Search for the cell housing the specified text and yield its [X, Y] center coordinate. 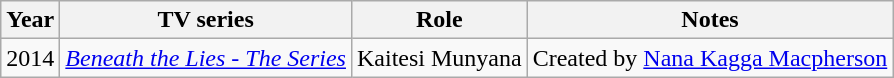
Role [439, 20]
Created by Nana Kagga Macpherson [710, 58]
TV series [206, 20]
Beneath the Lies - The Series [206, 58]
Notes [710, 20]
2014 [30, 58]
Year [30, 20]
Kaitesi Munyana [439, 58]
